Output the [x, y] coordinate of the center of the cell containing the given text.  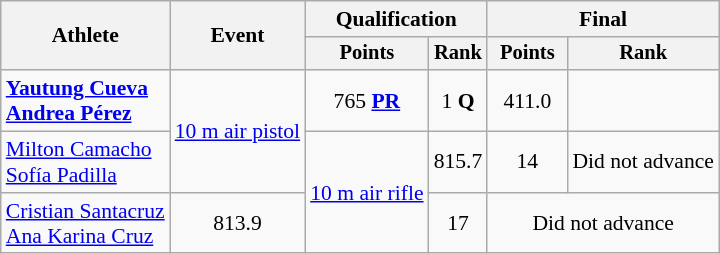
10 m air pistol [238, 131]
Qualification [396, 19]
1 Q [458, 100]
17 [458, 224]
765 PR [366, 100]
Athlete [86, 36]
Milton CamachoSofía Padilla [86, 162]
815.7 [458, 162]
Cristian SantacruzAna Karina Cruz [86, 224]
Final [603, 19]
813.9 [238, 224]
Yautung CuevaAndrea Pérez [86, 100]
10 m air rifle [366, 193]
14 [527, 162]
Event [238, 36]
411.0 [527, 100]
